Output the (x, y) coordinate of the center of the cell containing the given text.  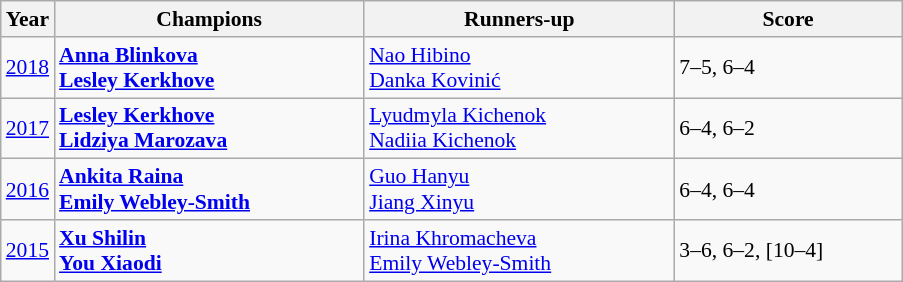
Runners-up (519, 19)
Guo Hanyu Jiang Xinyu (519, 190)
6–4, 6–2 (788, 128)
Ankita Raina Emily Webley-Smith (209, 190)
7–5, 6–4 (788, 68)
Anna Blinkova Lesley Kerkhove (209, 68)
2017 (28, 128)
Lesley Kerkhove Lidziya Marozava (209, 128)
Year (28, 19)
2016 (28, 190)
2015 (28, 250)
3–6, 6–2, [10–4] (788, 250)
6–4, 6–4 (788, 190)
Lyudmyla Kichenok Nadiia Kichenok (519, 128)
Xu Shilin You Xiaodi (209, 250)
Nao Hibino Danka Kovinić (519, 68)
Irina Khromacheva Emily Webley-Smith (519, 250)
2018 (28, 68)
Score (788, 19)
Champions (209, 19)
